Return the [X, Y] coordinate for the center point of the cell that contains the specified text.  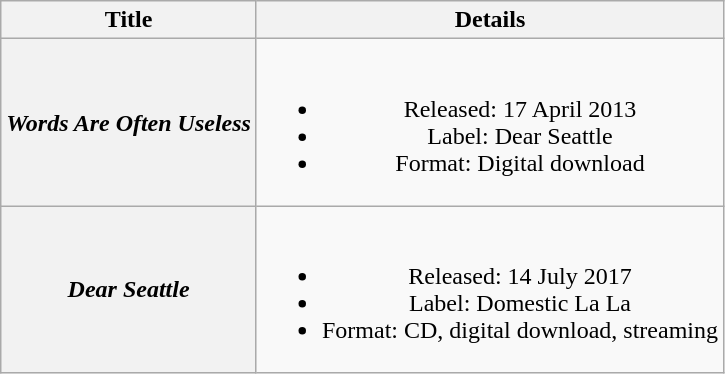
Released: 14 July 2017Label: Domestic La LaFormat: CD, digital download, streaming [490, 290]
Title [129, 20]
Released: 17 April 2013Label: Dear SeattleFormat: Digital download [490, 122]
Details [490, 20]
Dear Seattle [129, 290]
Words Are Often Useless [129, 122]
